Scan for the cell matching the given text and deliver its (X, Y) coordinate at center. 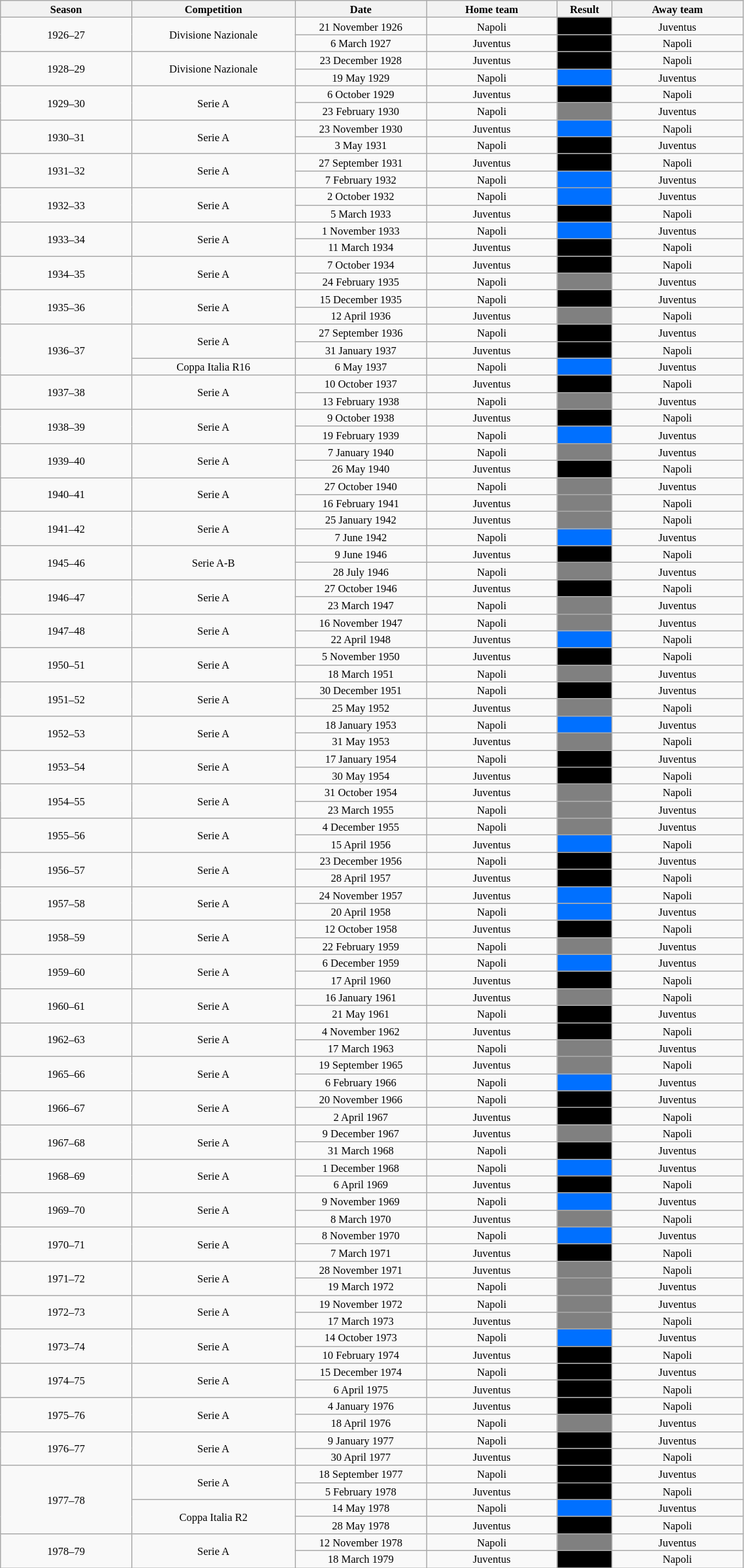
10 February 1974 (361, 1355)
Coppa Italia R16 (213, 367)
27 September 1936 (361, 333)
28 July 1946 (361, 571)
1 December 1968 (361, 1167)
18 March 1979 (361, 1559)
1945–46 (67, 563)
1937–38 (67, 392)
23 March 1947 (361, 605)
9 December 1967 (361, 1133)
1 November 1933 (361, 231)
6 May 1937 (361, 367)
1932–33 (67, 205)
8 November 1970 (361, 1235)
8 March 1970 (361, 1218)
19 May 1929 (361, 77)
28 April 1957 (361, 878)
18 January 1953 (361, 724)
5 March 1933 (361, 214)
1926–27 (67, 35)
18 March 1951 (361, 673)
20 April 1958 (361, 912)
12 October 1958 (361, 929)
1958–59 (67, 937)
1972–73 (67, 1312)
Season (67, 9)
1946–47 (67, 597)
1957–58 (67, 903)
22 February 1959 (361, 946)
17 March 1973 (361, 1321)
1978–79 (67, 1550)
19 February 1939 (361, 435)
6 October 1929 (361, 94)
9 June 1946 (361, 554)
27 September 1931 (361, 162)
1931–32 (67, 171)
1971–72 (67, 1278)
7 February 1932 (361, 179)
1930–31 (67, 137)
1952–53 (67, 733)
16 November 1947 (361, 622)
9 November 1969 (361, 1201)
28 November 1971 (361, 1269)
27 October 1940 (361, 486)
15 December 1974 (361, 1372)
15 December 1935 (361, 299)
1939–40 (67, 460)
6 April 1969 (361, 1184)
23 March 1955 (361, 810)
24 November 1957 (361, 895)
23 December 1928 (361, 60)
23 December 1956 (361, 861)
6 March 1927 (361, 43)
1954–55 (67, 801)
17 March 1963 (361, 1048)
19 November 1972 (361, 1304)
Serie A-B (213, 563)
23 February 1930 (361, 111)
1969–70 (67, 1210)
30 May 1954 (361, 776)
2 April 1967 (361, 1116)
12 November 1978 (361, 1542)
28 May 1978 (361, 1525)
Date (361, 9)
9 October 1938 (361, 418)
26 May 1940 (361, 469)
1947–48 (67, 631)
21 November 1926 (361, 26)
31 October 1954 (361, 793)
Competition (213, 9)
24 February 1935 (361, 282)
17 April 1960 (361, 980)
1928–29 (67, 69)
31 March 1968 (361, 1150)
11 March 1934 (361, 248)
27 October 1946 (361, 588)
1956–57 (67, 869)
Away team (678, 9)
31 May 1953 (361, 741)
1959–60 (67, 971)
17 January 1954 (361, 759)
4 January 1976 (361, 1406)
1970–71 (67, 1244)
3 May 1931 (361, 145)
31 January 1937 (361, 350)
1935–36 (67, 307)
19 March 1972 (361, 1286)
7 June 1942 (361, 537)
1976–77 (67, 1448)
1951–52 (67, 699)
25 January 1942 (361, 520)
30 December 1951 (361, 690)
1967–68 (67, 1142)
30 April 1977 (361, 1457)
1950–51 (67, 665)
1977–78 (67, 1499)
25 May 1952 (361, 707)
1968–69 (67, 1176)
14 May 1978 (361, 1508)
1938–39 (67, 426)
1975–76 (67, 1414)
Result (585, 9)
1974–75 (67, 1380)
6 April 1975 (361, 1389)
1966–67 (67, 1108)
7 March 1971 (361, 1252)
22 April 1948 (361, 639)
1933–34 (67, 239)
1940–41 (67, 494)
1973–74 (67, 1346)
21 May 1961 (361, 1014)
18 September 1977 (361, 1474)
1936–37 (67, 350)
18 April 1976 (361, 1423)
7 October 1934 (361, 265)
23 November 1930 (361, 128)
1953–54 (67, 767)
16 February 1941 (361, 503)
20 November 1966 (361, 1099)
1934–35 (67, 273)
10 October 1937 (361, 384)
6 December 1959 (361, 963)
6 February 1966 (361, 1082)
Coppa Italia R2 (213, 1516)
4 December 1955 (361, 827)
Home team (493, 9)
1960–61 (67, 1005)
1929–30 (67, 103)
1955–56 (67, 835)
9 January 1977 (361, 1440)
5 November 1950 (361, 656)
12 April 1936 (361, 316)
1941–42 (67, 529)
19 September 1965 (361, 1065)
16 January 1961 (361, 997)
7 January 1940 (361, 452)
1965–66 (67, 1074)
2 October 1932 (361, 196)
13 February 1938 (361, 401)
4 November 1962 (361, 1031)
1962–63 (67, 1039)
5 February 1978 (361, 1491)
14 October 1973 (361, 1338)
15 April 1956 (361, 844)
